Find where the given text appears and provide that cell's center as (X, Y) coordinate. 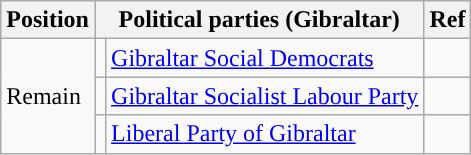
Political parties (Gibraltar) (258, 20)
Liberal Party of Gibraltar (265, 134)
Remain (48, 96)
Gibraltar Socialist Labour Party (265, 96)
Gibraltar Social Democrats (265, 58)
Ref (448, 20)
Position (48, 20)
